For the text-containing cell, return its midpoint in [X, Y] coordinate format. 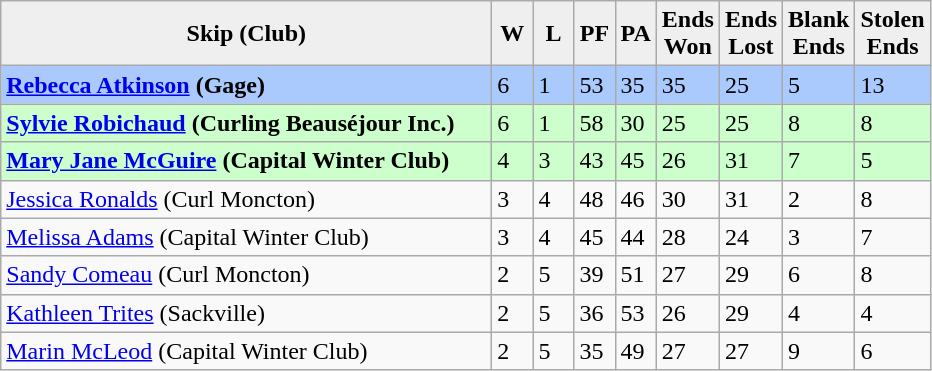
Ends Lost [750, 34]
51 [636, 275]
43 [594, 161]
Sylvie Robichaud (Curling Beauséjour Inc.) [246, 123]
L [554, 34]
Melissa Adams (Capital Winter Club) [246, 237]
Marin McLeod (Capital Winter Club) [246, 351]
PF [594, 34]
Rebecca Atkinson (Gage) [246, 85]
49 [636, 351]
Mary Jane McGuire (Capital Winter Club) [246, 161]
W [512, 34]
9 [819, 351]
44 [636, 237]
Ends Won [688, 34]
Blank Ends [819, 34]
48 [594, 199]
58 [594, 123]
Skip (Club) [246, 34]
24 [750, 237]
PA [636, 34]
36 [594, 313]
Sandy Comeau (Curl Moncton) [246, 275]
28 [688, 237]
Jessica Ronalds (Curl Moncton) [246, 199]
46 [636, 199]
13 [892, 85]
39 [594, 275]
Stolen Ends [892, 34]
Kathleen Trites (Sackville) [246, 313]
